Identify which cell holds the provided text, then report its [x, y] central coordinate. 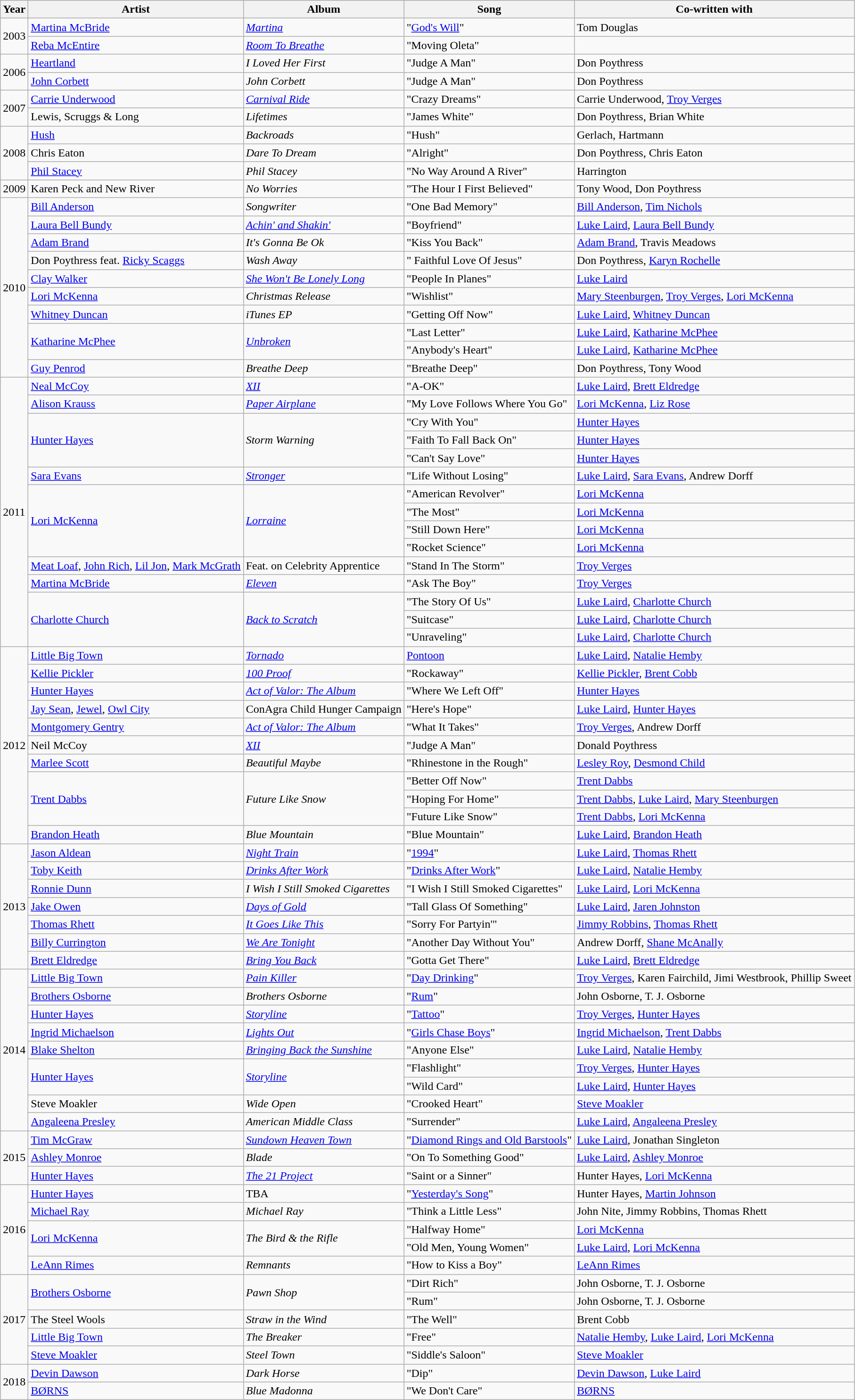
Don Poythress, Brian White [714, 117]
"Day Drinking" [489, 978]
Don Poythress, Chris Eaton [714, 153]
Dark Horse [323, 1373]
"Kiss You Back" [489, 243]
"Wild Card" [489, 1086]
"My Love Follows Where You Go" [489, 404]
iTunes EP [323, 314]
Sundown Heaven Town [323, 1140]
"The Most" [489, 511]
Luke Laird [714, 279]
Donald Poythress [714, 745]
"Diamond Rings and Old Barstools" [489, 1140]
Harrington [714, 171]
"How to Kiss a Boy" [489, 1265]
TBA [323, 1194]
Thomas Rhett [136, 924]
Jason Aldean [136, 853]
Lori McKenna, Liz Rose [714, 404]
2015 [14, 1158]
"The Hour I First Believed" [489, 189]
Tom Douglas [714, 27]
"James White" [489, 117]
Stronger [323, 476]
Bringing Back the Sunshine [323, 1050]
"God's Will" [489, 27]
Laura Bell Bundy [136, 225]
Blue Madonna [323, 1391]
"Crooked Heart" [489, 1104]
"Tall Glass Of Something" [489, 906]
Neil McCoy [136, 745]
Eleven [323, 584]
Blue Mountain [323, 835]
Jimmy Robbins, Thomas Rhett [714, 924]
It Goes Like This [323, 924]
Ashley Monroe [136, 1158]
"Hush" [489, 135]
"Halfway Home" [489, 1229]
The 21 Project [323, 1176]
2012 [14, 745]
"Stand In The Storm" [489, 566]
2008 [14, 153]
Chris Eaton [136, 153]
"Drinks After Work" [489, 871]
The Steel Wools [136, 1319]
Trent Dabbs, Luke Laird, Mary Steenburgen [714, 799]
Jake Owen [136, 906]
Blake Shelton [136, 1050]
"No Way Around A River" [489, 171]
Songwriter [323, 206]
It's Gonna Be Ok [323, 243]
Steel Town [323, 1355]
Remnants [323, 1265]
2017 [14, 1319]
Co-written with [714, 9]
No Worries [323, 189]
Drinks After Work [323, 871]
Martina [323, 27]
"Boyfriend" [489, 225]
Adam Brand, Travis Meadows [714, 243]
John Nite, Jimmy Robbins, Thomas Rhett [714, 1211]
"Wishlist" [489, 296]
"I Wish I Still Smoked Cigarettes" [489, 889]
Back to Scratch [323, 619]
100 Proof [323, 673]
Achin' and Shakin' [323, 225]
Andrew Dorff, Shane McAnally [714, 942]
2018 [14, 1382]
"Gotta Get There" [489, 960]
Luke Laird, Laura Bell Bundy [714, 225]
Sara Evans [136, 476]
Wash Away [323, 261]
"Anyone Else" [489, 1050]
"One Bad Memory" [489, 206]
"Better Off Now" [489, 781]
Bring You Back [323, 960]
2013 [14, 906]
Lights Out [323, 1032]
"Alright" [489, 153]
"Rockaway" [489, 673]
Blade [323, 1158]
"Faith To Fall Back On" [489, 440]
"Saint or a Sinner" [489, 1176]
Charlotte Church [136, 619]
Hunter Hayes, Lori McKenna [714, 1176]
Devin Dawson, Luke Laird [714, 1373]
"Future Like Snow" [489, 817]
Pawn Shop [323, 1292]
Artist [136, 9]
Brent Cobb [714, 1319]
"Tattoo" [489, 1014]
ConAgra Child Hunger Campaign [323, 709]
Room To Breathe [323, 45]
Wide Open [323, 1104]
Jay Sean, Jewel, Owl City [136, 709]
Marlee Scott [136, 763]
2014 [14, 1050]
Hush [136, 135]
The Bird & the Rifle [323, 1238]
Luke Laird, Sara Evans, Andrew Dorff [714, 476]
Natalie Hemby, Luke Laird, Lori McKenna [714, 1337]
"Where We Left Off" [489, 691]
"Dip" [489, 1373]
She Won't Be Lonely Long [323, 279]
Straw in the Wind [323, 1319]
"Surrender" [489, 1122]
"Life Without Losing" [489, 476]
Pain Killer [323, 978]
"Getting Off Now" [489, 314]
Montgomery Gentry [136, 727]
Bill Anderson, Tim Nichols [714, 206]
Lifetimes [323, 117]
Troy Verges, Karen Fairchild, Jimi Westbrook, Phillip Sweet [714, 978]
"Breathe Deep" [489, 368]
"The Well" [489, 1319]
"Think a Little Less" [489, 1211]
Storm Warning [323, 440]
"Unraveling" [489, 637]
"Dirt Rich" [489, 1283]
I Wish I Still Smoked Cigarettes [323, 889]
"Girls Chase Boys" [489, 1032]
Luke Laird, Angaleena Presley [714, 1122]
"Ask The Boy" [489, 584]
I Loved Her First [323, 63]
"Still Down Here" [489, 530]
"Sorry For Partyin'" [489, 924]
Unbroken [323, 341]
American Middle Class [323, 1122]
Song [489, 9]
Lorraine [323, 520]
Christmas Release [323, 296]
"Can't Say Love" [489, 458]
Ingrid Michaelson, Trent Dabbs [714, 1032]
Lewis, Scruggs & Long [136, 117]
Carrie Underwood [136, 99]
"1994" [489, 853]
Tornado [323, 655]
Karen Peck and New River [136, 189]
Hunter Hayes, Martin Johnson [714, 1194]
Don Poythress, Tony Wood [714, 368]
Carnival Ride [323, 99]
Brett Eldredge [136, 960]
Neal McCoy [136, 386]
"Rhinestone in the Rough" [489, 763]
Adam Brand [136, 243]
Gerlach, Hartmann [714, 135]
"Anybody's Heart" [489, 350]
Tony Wood, Don Poythress [714, 189]
Year [14, 9]
Ronnie Dunn [136, 889]
Don Poythress feat. Ricky Scaggs [136, 261]
The Breaker [323, 1337]
"Hoping For Home" [489, 799]
Troy Verges, Andrew Dorff [714, 727]
Angaleena Presley [136, 1122]
"Flashlight" [489, 1068]
Lesley Roy, Desmond Child [714, 763]
2007 [14, 108]
Luke Laird, Whitney Duncan [714, 314]
Future Like Snow [323, 799]
We Are Tonight [323, 942]
2009 [14, 189]
Toby Keith [136, 871]
"Cry With You" [489, 422]
Heartland [136, 63]
Reba McEntire [136, 45]
"Moving Oleta" [489, 45]
Clay Walker [136, 279]
Feat. on Celebrity Apprentice [323, 566]
"On To Something Good" [489, 1158]
"What It Takes" [489, 727]
Whitney Duncan [136, 314]
Carrie Underwood, Troy Verges [714, 99]
Kellie Pickler, Brent Cobb [714, 673]
"People In Planes" [489, 279]
"Crazy Dreams" [489, 99]
"Yesterday's Song" [489, 1194]
2003 [14, 36]
2011 [14, 512]
Luke Laird, Brandon Heath [714, 835]
Paper Airplane [323, 404]
Don Poythress, Karyn Rochelle [714, 261]
Kellie Pickler [136, 673]
Brandon Heath [136, 835]
"Siddle's Saloon" [489, 1355]
Guy Penrod [136, 368]
"Here's Hope" [489, 709]
2010 [14, 288]
Tim McGraw [136, 1140]
Album [323, 9]
Luke Laird, Jaren Johnston [714, 906]
"Free" [489, 1337]
Dare To Dream [323, 153]
Mary Steenburgen, Troy Verges, Lori McKenna [714, 296]
Pontoon [489, 655]
Billy Currington [136, 942]
"Another Day Without You" [489, 942]
Backroads [323, 135]
Breathe Deep [323, 368]
"A-OK" [489, 386]
" Faithful Love Of Jesus" [489, 261]
"Rocket Science" [489, 548]
2006 [14, 72]
"Suitcase" [489, 619]
"Last Letter" [489, 332]
Ingrid Michaelson [136, 1032]
Meat Loaf, John Rich, Lil Jon, Mark McGrath [136, 566]
Trent Dabbs, Lori McKenna [714, 817]
Luke Laird, Ashley Monroe [714, 1158]
"The Story Of Us" [489, 601]
Bill Anderson [136, 206]
"American Revolver" [489, 494]
Alison Krauss [136, 404]
Luke Laird, Jonathan Singleton [714, 1140]
Devin Dawson [136, 1373]
Beautiful Maybe [323, 763]
Night Train [323, 853]
Days of Gold [323, 906]
Luke Laird, Thomas Rhett [714, 853]
"Blue Mountain" [489, 835]
"We Don't Care" [489, 1391]
Katharine McPhee [136, 341]
2016 [14, 1229]
"Old Men, Young Women" [489, 1247]
